Locate the cell with the specified text and output its [X, Y] center coordinate. 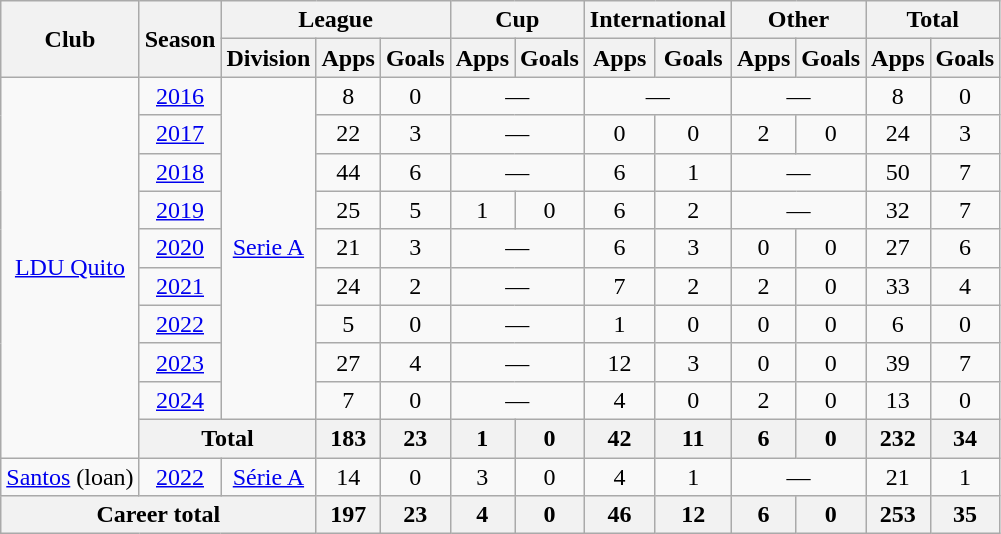
Serie A [268, 248]
32 [898, 210]
Club [70, 39]
197 [348, 515]
Other [798, 20]
11 [693, 438]
33 [898, 286]
2021 [180, 286]
Santos (loan) [70, 477]
42 [620, 438]
2024 [180, 400]
2019 [180, 210]
2017 [180, 134]
2018 [180, 172]
2023 [180, 362]
35 [965, 515]
44 [348, 172]
46 [620, 515]
232 [898, 438]
22 [348, 134]
Série A [268, 477]
Career total [158, 515]
Cup [517, 20]
2016 [180, 96]
253 [898, 515]
Season [180, 39]
183 [348, 438]
34 [965, 438]
International [658, 20]
2020 [180, 248]
39 [898, 362]
13 [898, 400]
50 [898, 172]
25 [348, 210]
Division [268, 58]
League [336, 20]
LDU Quito [70, 268]
14 [348, 477]
